Find where the given text appears and provide that cell's center as (x, y) coordinate. 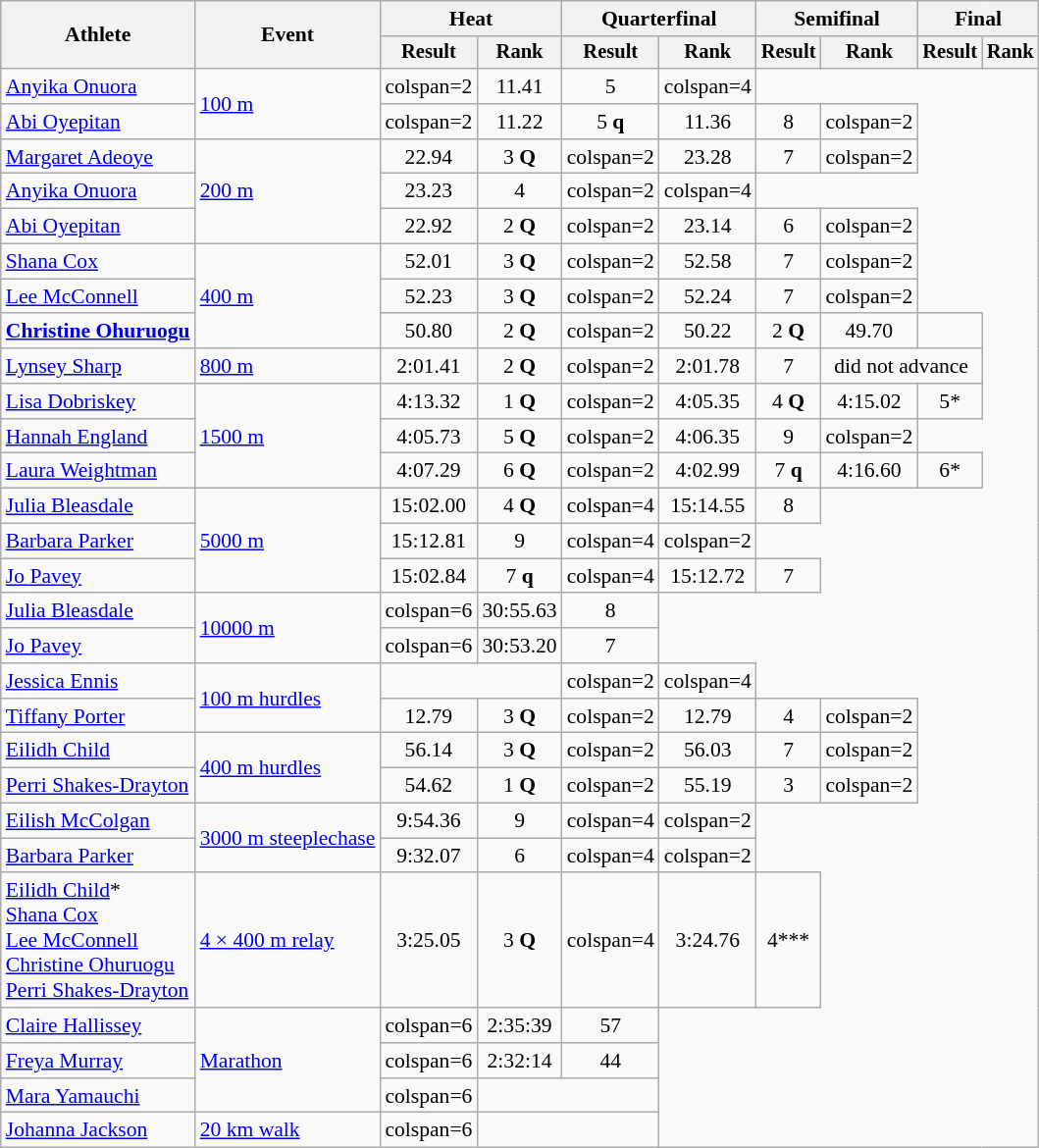
15:02.00 (428, 506)
22.92 (428, 227)
23.14 (708, 227)
52.24 (708, 296)
Eilish McColgan (98, 821)
4*** (789, 941)
2:32:14 (519, 1061)
11.36 (708, 122)
800 m (288, 366)
52.58 (708, 262)
54.62 (428, 786)
Tiffany Porter (98, 716)
6 Q (519, 471)
100 m hurdles (288, 699)
44 (610, 1061)
Quarterfinal (659, 19)
1500 m (288, 436)
4:16.60 (869, 471)
Lynsey Sharp (98, 366)
Heat (471, 19)
3:24.76 (708, 941)
5000 m (288, 542)
15:12.72 (708, 576)
23.28 (708, 157)
Lee McConnell (98, 296)
11.22 (519, 122)
Eilidh Child*Shana CoxLee McConnellChristine OhuruoguPerri Shakes-Drayton (98, 941)
52.23 (428, 296)
9:32.07 (428, 856)
Lisa Dobriskey (98, 401)
Athlete (98, 35)
Marathon (288, 1060)
52.01 (428, 262)
2:35:39 (519, 1025)
Johanna Jackson (98, 1130)
did not advance (901, 366)
200 m (288, 192)
3 (789, 786)
2:01.78 (708, 366)
Margaret Adeoye (98, 157)
Perri Shakes-Drayton (98, 786)
Final (977, 19)
30:55.63 (519, 611)
15:02.84 (428, 576)
30:53.20 (519, 646)
20 km walk (288, 1130)
100 m (288, 104)
5 (610, 86)
400 m (288, 296)
10000 m (288, 628)
Semifinal (838, 19)
4:06.35 (708, 437)
Mara Yamauchi (98, 1096)
4:13.32 (428, 401)
55.19 (708, 786)
4:15.02 (869, 401)
4:02.99 (708, 471)
Event (288, 35)
4:05.35 (708, 401)
3:25.05 (428, 941)
50.80 (428, 332)
56.14 (428, 751)
Eilidh Child (98, 751)
9:54.36 (428, 821)
400 m hurdles (288, 767)
15:14.55 (708, 506)
Christine Ohuruogu (98, 332)
4:07.29 (428, 471)
50.22 (708, 332)
5 Q (519, 437)
Jessica Ennis (98, 681)
4:05.73 (428, 437)
5* (950, 401)
6* (950, 471)
5 q (610, 122)
15:12.81 (428, 542)
11.41 (519, 86)
Shana Cox (98, 262)
23.23 (428, 191)
Hannah England (98, 437)
Laura Weightman (98, 471)
49.70 (869, 332)
57 (610, 1025)
Claire Hallissey (98, 1025)
2:01.41 (428, 366)
56.03 (708, 751)
3000 m steeplechase (288, 838)
Freya Murray (98, 1061)
22.94 (428, 157)
4 × 400 m relay (288, 941)
